Determine the (X, Y) coordinate at the center of the cell enclosing the given text.  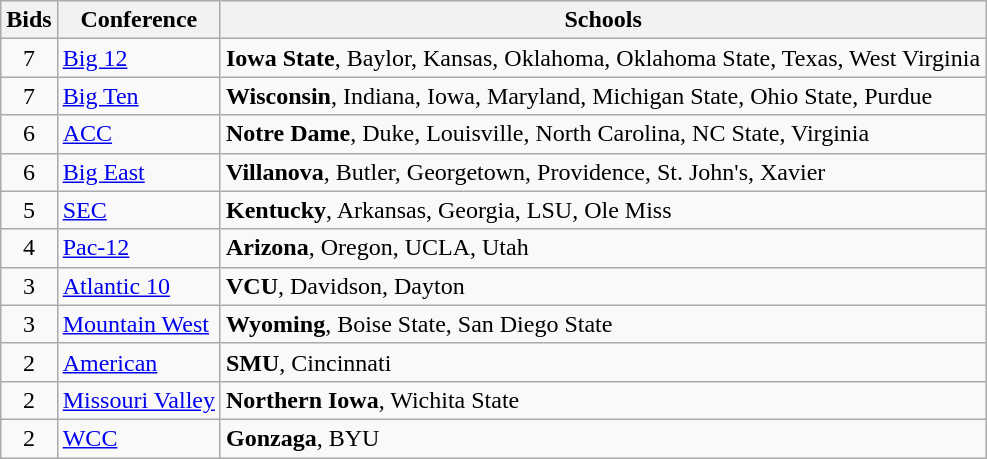
Northern Iowa, Wichita State (602, 400)
Atlantic 10 (138, 286)
Arizona, Oregon, UCLA, Utah (602, 248)
Villanova, Butler, Georgetown, Providence, St. John's, Xavier (602, 172)
VCU, Davidson, Dayton (602, 286)
American (138, 362)
Kentucky, Arkansas, Georgia, LSU, Ole Miss (602, 210)
ACC (138, 134)
Iowa State, Baylor, Kansas, Oklahoma, Oklahoma State, Texas, West Virginia (602, 58)
SMU, Cincinnati (602, 362)
SEC (138, 210)
Big 12 (138, 58)
WCC (138, 438)
Gonzaga, BYU (602, 438)
Notre Dame, Duke, Louisville, North Carolina, NC State, Virginia (602, 134)
Wyoming, Boise State, San Diego State (602, 324)
Wisconsin, Indiana, Iowa, Maryland, Michigan State, Ohio State, Purdue (602, 96)
5 (29, 210)
4 (29, 248)
Big East (138, 172)
Big Ten (138, 96)
Pac-12 (138, 248)
Missouri Valley (138, 400)
Bids (29, 20)
Mountain West (138, 324)
Conference (138, 20)
Schools (602, 20)
